Find where the given text appears and provide that cell's center as [X, Y] coordinate. 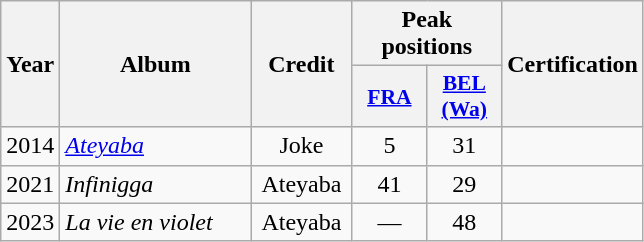
Certification [573, 64]
2014 [30, 146]
2023 [30, 222]
BEL (Wa) [464, 96]
FRA [390, 96]
31 [464, 146]
Joke [302, 146]
Infinigga [156, 184]
Album [156, 64]
29 [464, 184]
2021 [30, 184]
La vie en violet [156, 222]
41 [390, 184]
48 [464, 222]
Year [30, 64]
5 [390, 146]
Credit [302, 64]
Peak positions [427, 34]
— [390, 222]
